Find where the given text appears and provide that cell's center as (X, Y) coordinate. 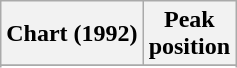
Peakposition (189, 34)
Chart (1992) (72, 34)
